Determine the (X, Y) coordinate at the center of the cell enclosing the given text.  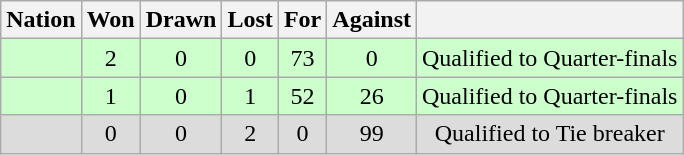
99 (372, 134)
For (302, 20)
Drawn (181, 20)
Against (372, 20)
73 (302, 58)
Won (110, 20)
52 (302, 96)
Qualified to Tie breaker (550, 134)
Lost (250, 20)
26 (372, 96)
Nation (41, 20)
